Identify which cell holds the provided text, then report its [X, Y] central coordinate. 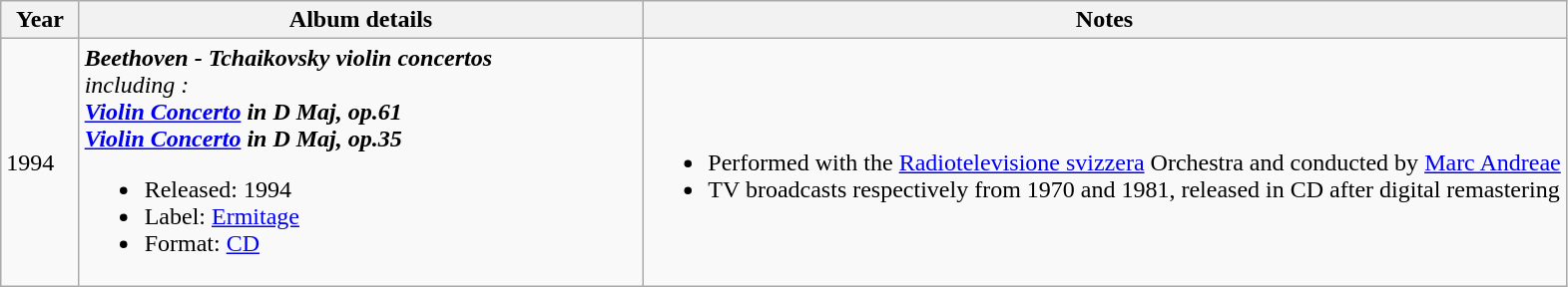
1994 [40, 162]
Year [40, 20]
Notes [1104, 20]
Album details [361, 20]
